Capture the cell that displays the provided text and extract its [X, Y] central coordinate. 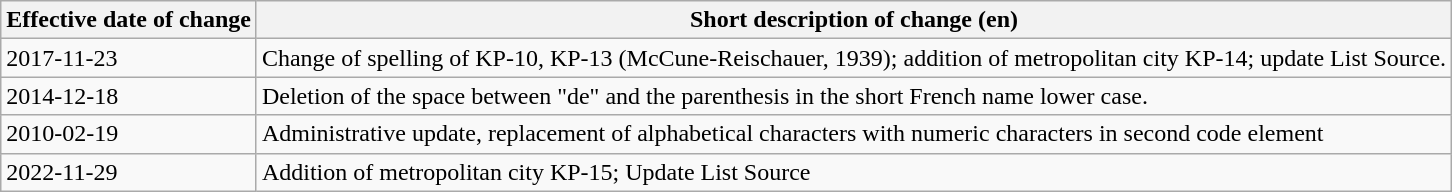
2017-11-23 [129, 58]
2014-12-18 [129, 96]
Addition of metropolitan city KP-15; Update List Source [854, 172]
2010-02-19 [129, 134]
Deletion of the space between "de" and the parenthesis in the short French name lower case. [854, 96]
2022-11-29 [129, 172]
Short description of change (en) [854, 20]
Change of spelling of KP-10, KP-13 (McCune-Reischauer, 1939); addition of metropolitan city KP-14; update List Source. [854, 58]
Effective date of change [129, 20]
Administrative update, replacement of alphabetical characters with numeric characters in second code element [854, 134]
